Identify which cell holds the provided text, then report its [x, y] central coordinate. 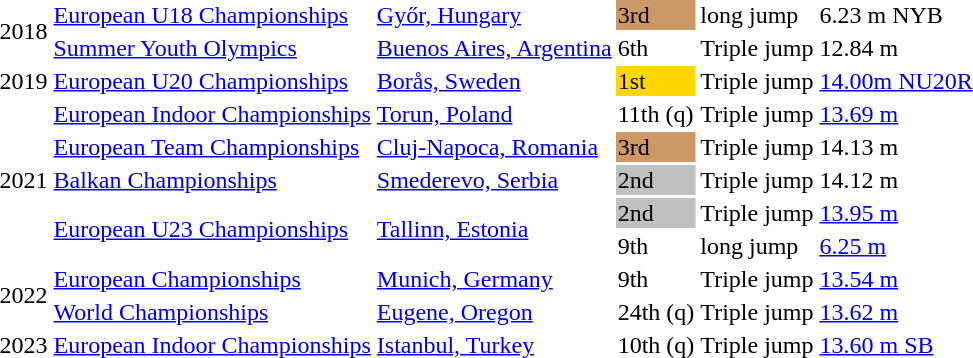
Győr, Hungary [494, 15]
European Team Championships [212, 147]
Cluj-Napoca, Romania [494, 147]
European Championships [212, 279]
Torun, Poland [494, 114]
European Indoor Championships [212, 114]
European U23 Championships [212, 230]
6th [656, 48]
24th (q) [656, 312]
World Championships [212, 312]
Eugene, Oregon [494, 312]
11th (q) [656, 114]
Smederevo, Serbia [494, 180]
European U18 Championships [212, 15]
Buenos Aires, Argentina [494, 48]
1st [656, 81]
Summer Youth Olympics [212, 48]
Balkan Championships [212, 180]
Munich, Germany [494, 279]
Tallinn, Estonia [494, 230]
Borås, Sweden [494, 81]
European U20 Championships [212, 81]
